Identify which cell holds the provided text, then report its (X, Y) central coordinate. 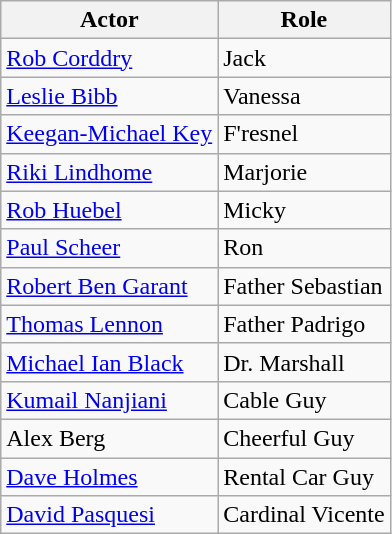
Rob Corddry (110, 58)
Ron (304, 248)
Jack (304, 58)
Role (304, 20)
Kumail Nanjiani (110, 400)
Dave Holmes (110, 477)
Marjorie (304, 172)
Cardinal Vicente (304, 515)
Father Sebastian (304, 286)
Leslie Bibb (110, 96)
Dr. Marshall (304, 362)
Actor (110, 20)
Father Padrigo (304, 324)
David Pasquesi (110, 515)
Michael Ian Black (110, 362)
Paul Scheer (110, 248)
Cable Guy (304, 400)
F'resnel (304, 134)
Robert Ben Garant (110, 286)
Cheerful Guy (304, 438)
Vanessa (304, 96)
Keegan-Michael Key (110, 134)
Alex Berg (110, 438)
Thomas Lennon (110, 324)
Rental Car Guy (304, 477)
Micky (304, 210)
Riki Lindhome (110, 172)
Rob Huebel (110, 210)
